Determine the [x, y] coordinate at the center of the cell enclosing the given text.  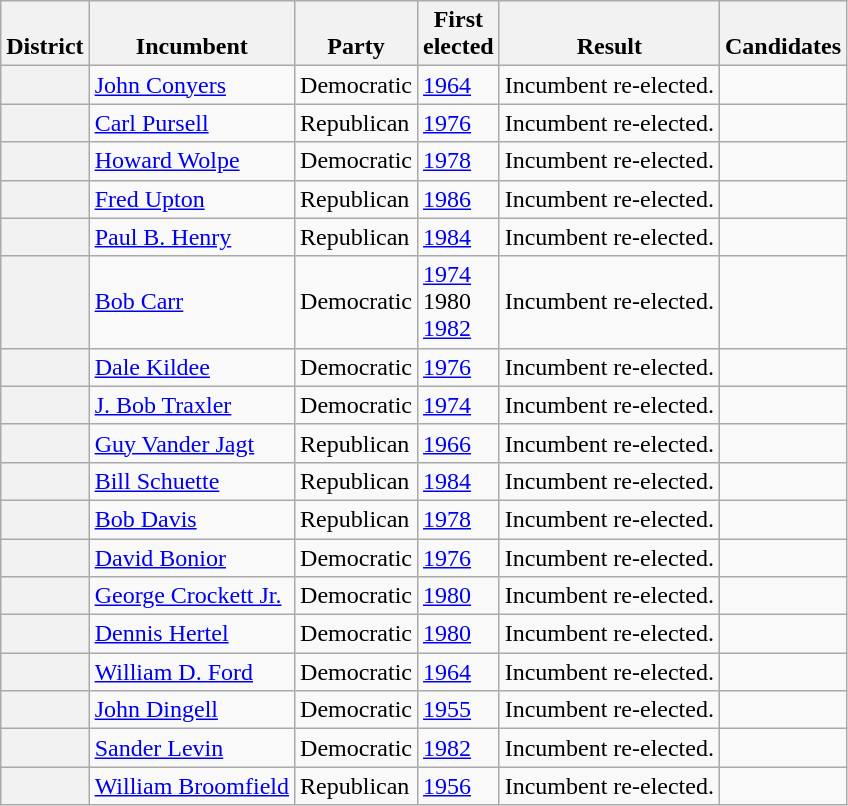
Guy Vander Jagt [192, 443]
1955 [459, 710]
Howard Wolpe [192, 161]
Fred Upton [192, 199]
Dale Kildee [192, 367]
John Dingell [192, 710]
Incumbent [192, 34]
Bob Carr [192, 302]
1974 [459, 405]
Party [356, 34]
William Broomfield [192, 786]
19741980 1982 [459, 302]
District [45, 34]
Bill Schuette [192, 481]
Paul B. Henry [192, 237]
J. Bob Traxler [192, 405]
David Bonior [192, 557]
Bob Davis [192, 519]
William D. Ford [192, 672]
Candidates [782, 34]
Carl Pursell [192, 123]
Sander Levin [192, 748]
1986 [459, 199]
John Conyers [192, 85]
1956 [459, 786]
1982 [459, 748]
Result [609, 34]
1966 [459, 443]
Firstelected [459, 34]
Dennis Hertel [192, 634]
George Crockett Jr. [192, 596]
